From the cell containing the given text, extract its center point as [X, Y] coordinate. 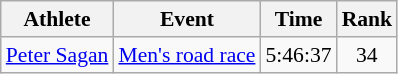
5:46:37 [298, 55]
Event [186, 19]
34 [368, 55]
Peter Sagan [58, 55]
Rank [368, 19]
Athlete [58, 19]
Men's road race [186, 55]
Time [298, 19]
